Identify which cell holds the provided text, then report its [X, Y] central coordinate. 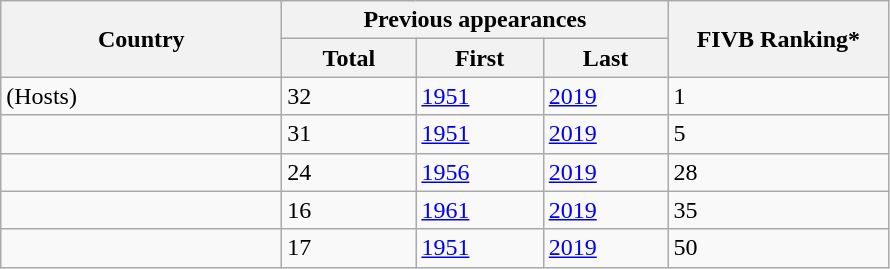
Country [142, 39]
Previous appearances [475, 20]
1961 [480, 210]
28 [778, 172]
1 [778, 96]
1956 [480, 172]
First [480, 58]
(Hosts) [142, 96]
5 [778, 134]
50 [778, 248]
FIVB Ranking* [778, 39]
Last [606, 58]
16 [349, 210]
24 [349, 172]
17 [349, 248]
31 [349, 134]
32 [349, 96]
Total [349, 58]
35 [778, 210]
